Pinpoint the cell where the given text exists, returning its [X, Y] midpoint coordinate. 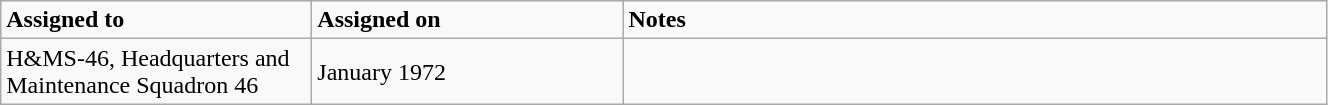
Assigned on [468, 20]
Notes [975, 20]
January 1972 [468, 72]
Assigned to [156, 20]
H&MS-46, Headquarters and Maintenance Squadron 46 [156, 72]
